Output the [x, y] coordinate of the center of the cell containing the given text.  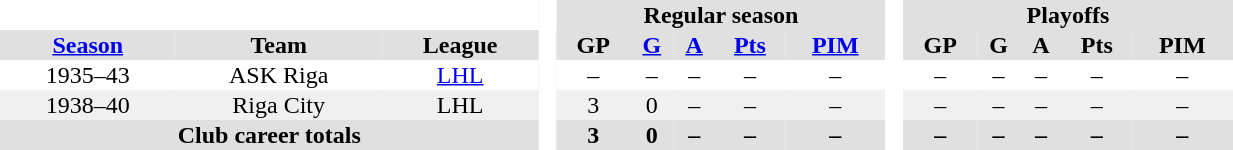
Season [88, 45]
1935–43 [88, 75]
ASK Riga [278, 75]
Playoffs [1068, 15]
Regular season [722, 15]
1938–40 [88, 105]
Team [278, 45]
League [460, 45]
Riga City [278, 105]
Club career totals [269, 135]
